Provide the (X, Y) coordinate of the cell's center where the given text is located.  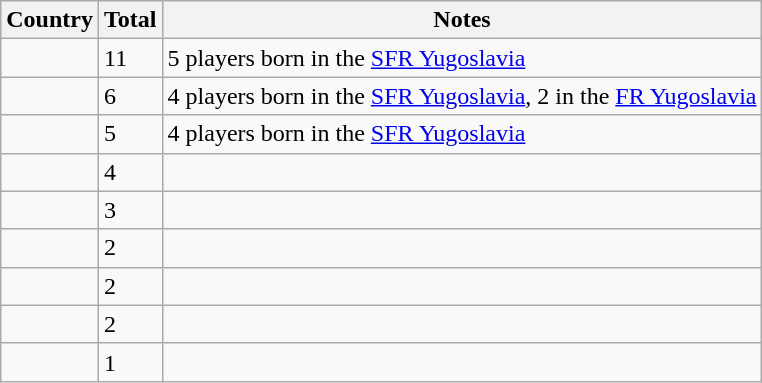
1 (130, 362)
Total (130, 20)
5 players born in the SFR Yugoslavia (462, 58)
4 players born in the SFR Yugoslavia (462, 134)
6 (130, 96)
4 players born in the SFR Yugoslavia, 2 in the FR Yugoslavia (462, 96)
11 (130, 58)
Notes (462, 20)
4 (130, 172)
Country (50, 20)
5 (130, 134)
3 (130, 210)
